For the text-containing cell, return its midpoint in (X, Y) coordinate format. 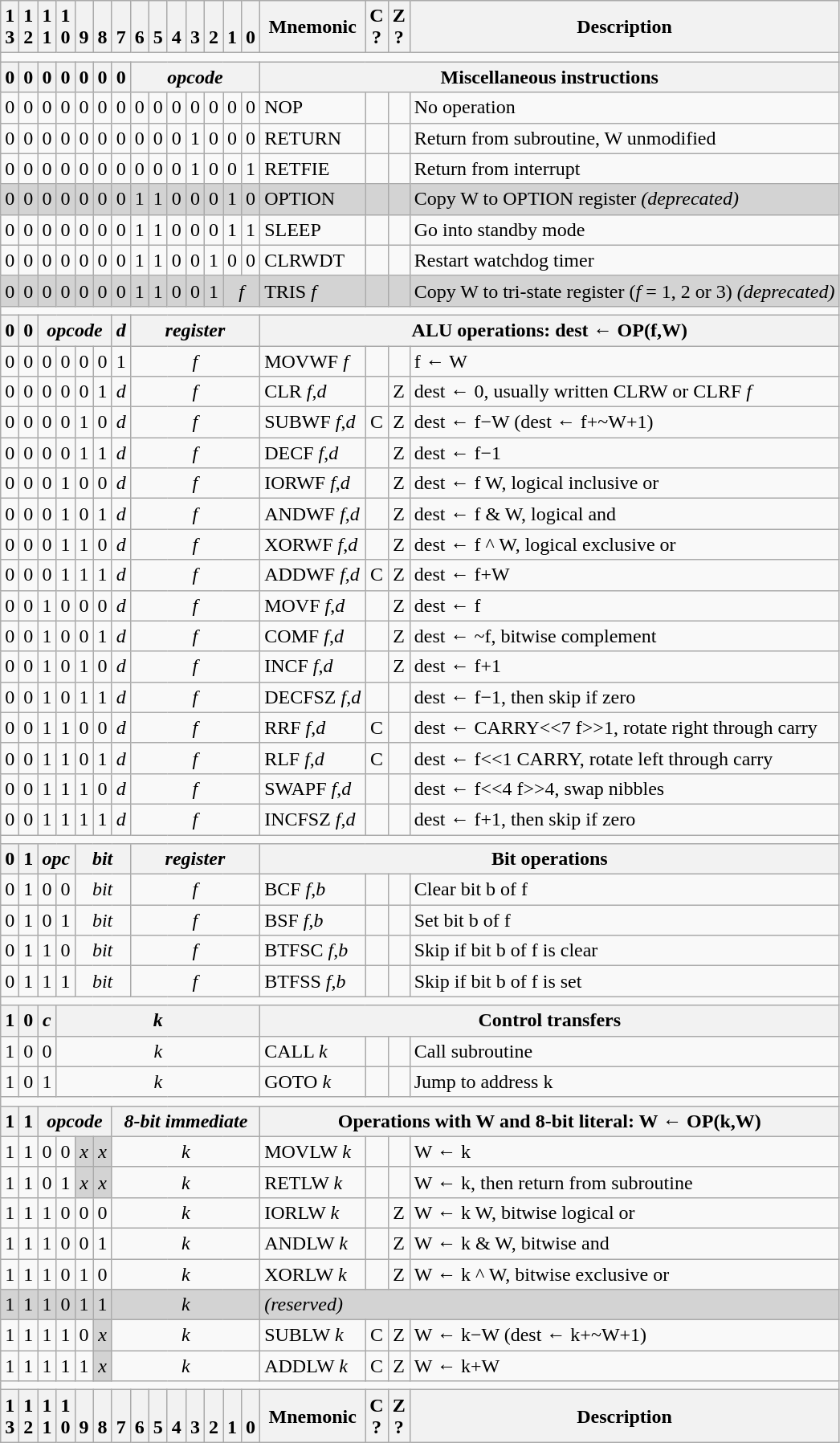
W ← k (625, 1152)
ALU operations: dest ← OP(f,W) (549, 330)
SLEEP (313, 230)
W ← k−W (dest ← k+~W+1) (625, 1335)
dest ← ~f, bitwise complement (625, 636)
W ← k ^ W, bitwise exclusive or (625, 1274)
GOTO k (313, 1082)
dest ← f−1 (625, 453)
Miscellaneous instructions (549, 77)
(reserved) (549, 1305)
ADDWF f,d (313, 575)
8-bit immediate (186, 1121)
W ← k, then return from subroutine (625, 1182)
W ← k+W (625, 1366)
dest ← f ^ W, logical exclusive or (625, 544)
MOVWF f (313, 361)
dest ← f+1 (625, 666)
BTFSS f,b (313, 981)
SWAPF f,d (313, 789)
RRF f,d (313, 728)
SUBLW k (313, 1335)
ANDWF f,d (313, 514)
COMF f,d (313, 636)
dest ← f W, logical inclusive or (625, 483)
RETLW k (313, 1182)
MOVF f,d (313, 605)
W ← k W, bitwise logical or (625, 1213)
Copy W to OPTION register (deprecated) (625, 199)
opc (56, 859)
dest ← f−1, then skip if zero (625, 697)
Go into standby mode (625, 230)
ANDLW k (313, 1243)
dest ← f−W (dest ← f+~W+1) (625, 422)
MOVLW k (313, 1152)
BSF f,b (313, 920)
Bit operations (549, 859)
Operations with W and 8-bit literal: W ← OP(k,W) (549, 1121)
ADDLW k (313, 1366)
XORLW k (313, 1274)
RETFIE (313, 169)
dest ← 0, usually written CLRW or CLRF f (625, 392)
W ← k & W, bitwise and (625, 1243)
XORWF f,d (313, 544)
TRIS f (313, 291)
IORWF f,d (313, 483)
DECFSZ f,d (313, 697)
dest ← f (625, 605)
OPTION (313, 199)
BCF f,b (313, 890)
Jump to address k (625, 1082)
Control transfers (549, 1021)
Skip if bit b of f is clear (625, 951)
Clear bit b of f (625, 890)
DECF f,d (313, 453)
dest ← f+1, then skip if zero (625, 819)
Copy W to tri-state register (f = 1, 2 or 3) (deprecated) (625, 291)
dest ← f<<4 f>>4, swap nibbles (625, 789)
Call subroutine (625, 1051)
Skip if bit b of f is set (625, 981)
Restart watchdog timer (625, 260)
RLF f,d (313, 758)
CLR f,d (313, 392)
Set bit b of f (625, 920)
dest ← f & W, logical and (625, 514)
dest ← CARRY<<7 f>>1, rotate right through carry (625, 728)
SUBWF f,d (313, 422)
f ← W (625, 361)
INCFSZ f,d (313, 819)
dest ← f+W (625, 575)
BTFSC f,b (313, 951)
Return from interrupt (625, 169)
dest ← f<<1 CARRY, rotate left through carry (625, 758)
IORLW k (313, 1213)
NOP (313, 108)
CLRWDT (313, 260)
No operation (625, 108)
Return from subroutine, W unmodified (625, 138)
CALL k (313, 1051)
RETURN (313, 138)
c (47, 1021)
INCF f,d (313, 666)
